Scan for the cell matching the given text and deliver its (x, y) coordinate at center. 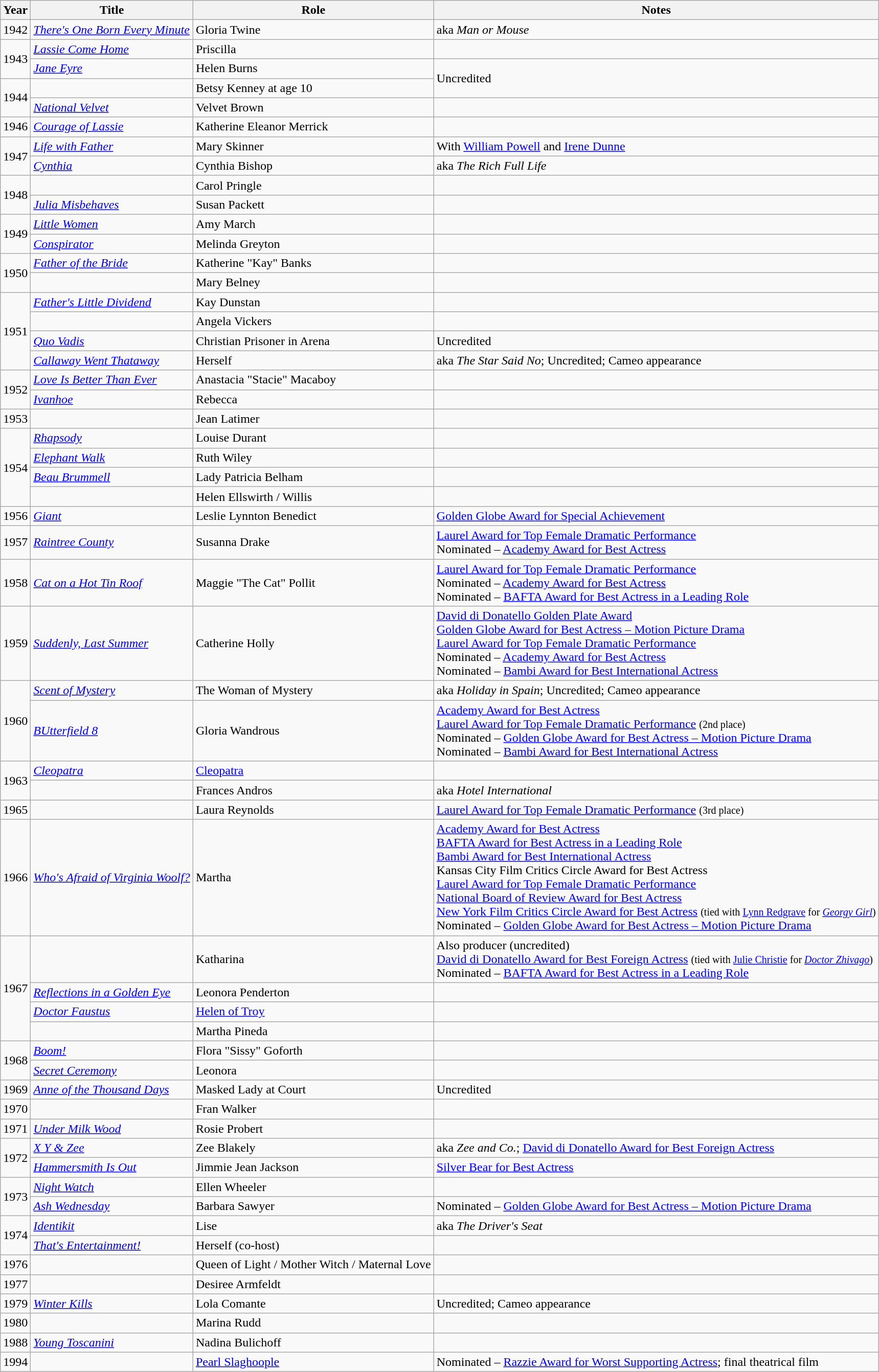
Quo Vadis (112, 341)
Laurel Award for Top Female Dramatic PerformanceNominated – Academy Award for Best ActressNominated – BAFTA Award for Best Actress in a Leading Role (656, 583)
Love Is Better Than Ever (112, 380)
Young Toscanini (112, 1342)
Leslie Lynnton Benedict (313, 516)
Notes (656, 10)
Amy March (313, 224)
Martha Pineda (313, 1031)
Elephant Walk (112, 458)
Jean Latimer (313, 419)
Katharina (313, 959)
Silver Bear for Best Actress (656, 1168)
Boom! (112, 1050)
1963 (15, 781)
Laurel Award for Top Female Dramatic PerformanceNominated – Academy Award for Best Actress (656, 542)
Katherine "Kay" Banks (313, 263)
1965 (15, 810)
Raintree County (112, 542)
Barbara Sawyer (313, 1206)
Giant (112, 516)
1954 (15, 467)
1951 (15, 331)
Anastacia "Stacie" Macaboy (313, 380)
Uncredited; Cameo appearance (656, 1304)
1943 (15, 59)
Father of the Bride (112, 263)
Role (313, 10)
1952 (15, 390)
1967 (15, 988)
Cynthia Bishop (313, 166)
BUtterfield 8 (112, 731)
Hammersmith Is Out (112, 1168)
Suddenly, Last Summer (112, 644)
aka Hotel International (656, 790)
1953 (15, 419)
Ruth Wiley (313, 458)
1966 (15, 877)
Jimmie Jean Jackson (313, 1168)
1979 (15, 1304)
Rhapsody (112, 438)
Ivanhoe (112, 399)
aka The Driver's Seat (656, 1226)
Carol Pringle (313, 185)
Fran Walker (313, 1109)
Maggie "The Cat" Pollit (313, 583)
aka Zee and Co.; David di Donatello Award for Best Foreign Actress (656, 1148)
1950 (15, 273)
1994 (15, 1362)
Angela Vickers (313, 322)
Ash Wednesday (112, 1206)
1949 (15, 234)
aka The Star Said No; Uncredited; Cameo appearance (656, 360)
Mary Skinner (313, 146)
Cynthia (112, 166)
Jane Eyre (112, 68)
1970 (15, 1109)
Nominated – Golden Globe Award for Best Actress – Motion Picture Drama (656, 1206)
Under Milk Wood (112, 1128)
Susanna Drake (313, 542)
Flora "Sissy" Goforth (313, 1050)
Year (15, 10)
Lady Patricia Belham (313, 477)
1980 (15, 1323)
1969 (15, 1089)
Rosie Probert (313, 1128)
1974 (15, 1236)
Secret Ceremony (112, 1070)
Helen Ellswirth / Willis (313, 496)
Mary Belney (313, 283)
1958 (15, 583)
Louise Durant (313, 438)
Pearl Slaghoople (313, 1362)
Leonora (313, 1070)
Masked Lady at Court (313, 1089)
aka Man or Mouse (656, 30)
Laura Reynolds (313, 810)
Life with Father (112, 146)
Night Watch (112, 1187)
Gloria Twine (313, 30)
Frances Andros (313, 790)
Betsy Kenney at age 10 (313, 88)
Helen Burns (313, 68)
Golden Globe Award for Special Achievement (656, 516)
Helen of Troy (313, 1012)
1968 (15, 1060)
1946 (15, 127)
Susan Packett (313, 204)
Doctor Faustus (112, 1012)
X Y & Zee (112, 1148)
Nadina Bulichoff (313, 1342)
Julia Misbehaves (112, 204)
Laurel Award for Top Female Dramatic Performance (3rd place) (656, 810)
Kay Dunstan (313, 302)
Priscilla (313, 49)
Rebecca (313, 399)
Velvet Brown (313, 107)
With William Powell and Irene Dunne (656, 146)
Cat on a Hot Tin Roof (112, 583)
Title (112, 10)
There's One Born Every Minute (112, 30)
Queen of Light / Mother Witch / Maternal Love (313, 1265)
Little Women (112, 224)
1942 (15, 30)
Lassie Come Home (112, 49)
Lola Comante (313, 1304)
Desiree Armfeldt (313, 1284)
Katherine Eleanor Merrick (313, 127)
Courage of Lassie (112, 127)
That's Entertainment! (112, 1245)
Herself (313, 360)
1977 (15, 1284)
Martha (313, 877)
1947 (15, 156)
Winter Kills (112, 1304)
Reflections in a Golden Eye (112, 992)
Herself (co-host) (313, 1245)
Conspirator (112, 244)
Callaway Went Thataway (112, 360)
Who's Afraid of Virginia Woolf? (112, 877)
Catherine Holly (313, 644)
Lise (313, 1226)
1972 (15, 1158)
Melinda Greyton (313, 244)
aka The Rich Full Life (656, 166)
Leonora Penderton (313, 992)
Gloria Wandrous (313, 731)
The Woman of Mystery (313, 691)
Nominated – Razzie Award for Worst Supporting Actress; final theatrical film (656, 1362)
Christian Prisoner in Arena (313, 341)
Zee Blakely (313, 1148)
1971 (15, 1128)
Beau Brummell (112, 477)
Father's Little Dividend (112, 302)
1944 (15, 98)
Anne of the Thousand Days (112, 1089)
1959 (15, 644)
1973 (15, 1197)
aka Holiday in Spain; Uncredited; Cameo appearance (656, 691)
1956 (15, 516)
1948 (15, 195)
1976 (15, 1265)
Ellen Wheeler (313, 1187)
1988 (15, 1342)
Scent of Mystery (112, 691)
Marina Rudd (313, 1323)
Identikit (112, 1226)
1960 (15, 721)
National Velvet (112, 107)
1957 (15, 542)
